Capture the cell that displays the provided text and extract its (X, Y) central coordinate. 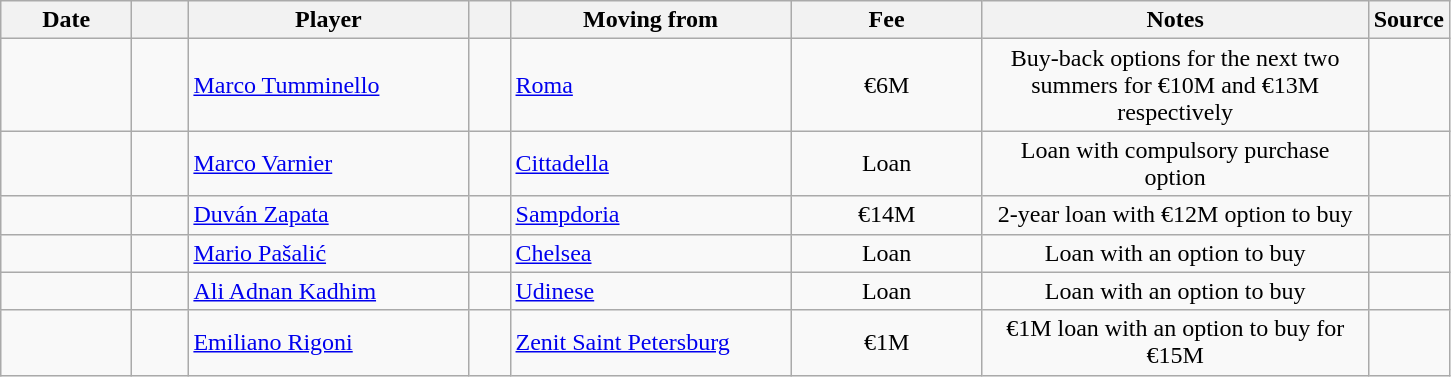
Notes (1175, 20)
Sampdoria (650, 215)
Cittadella (650, 164)
Loan with compulsory purchase option (1175, 164)
Zenit Saint Petersburg (650, 342)
Source (1408, 20)
Player (328, 20)
Marco Varnier (328, 164)
Duván Zapata (328, 215)
Moving from (650, 20)
Roma (650, 85)
Chelsea (650, 253)
€6M (886, 85)
Buy-back options for the next two summers for €10M and €13M respectively (1175, 85)
Udinese (650, 291)
Ali Adnan Kadhim (328, 291)
€1M loan with an option to buy for €15M (1175, 342)
2-year loan with €12M option to buy (1175, 215)
€1M (886, 342)
Mario Pašalić (328, 253)
Date (66, 20)
Emiliano Rigoni (328, 342)
Fee (886, 20)
Marco Tumminello (328, 85)
€14M (886, 215)
